Return the (X, Y) coordinate for the center point of the cell that contains the specified text.  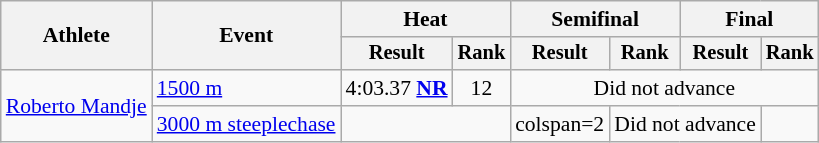
3000 m steeplechase (246, 124)
12 (482, 88)
Event (246, 36)
Athlete (76, 36)
4:03.37 NR (397, 88)
Semifinal (595, 19)
Roberto Mandje (76, 106)
1500 m (246, 88)
Heat (426, 19)
Final (749, 19)
colspan=2 (560, 124)
